Locate the cell with the specified text and output its [X, Y] center coordinate. 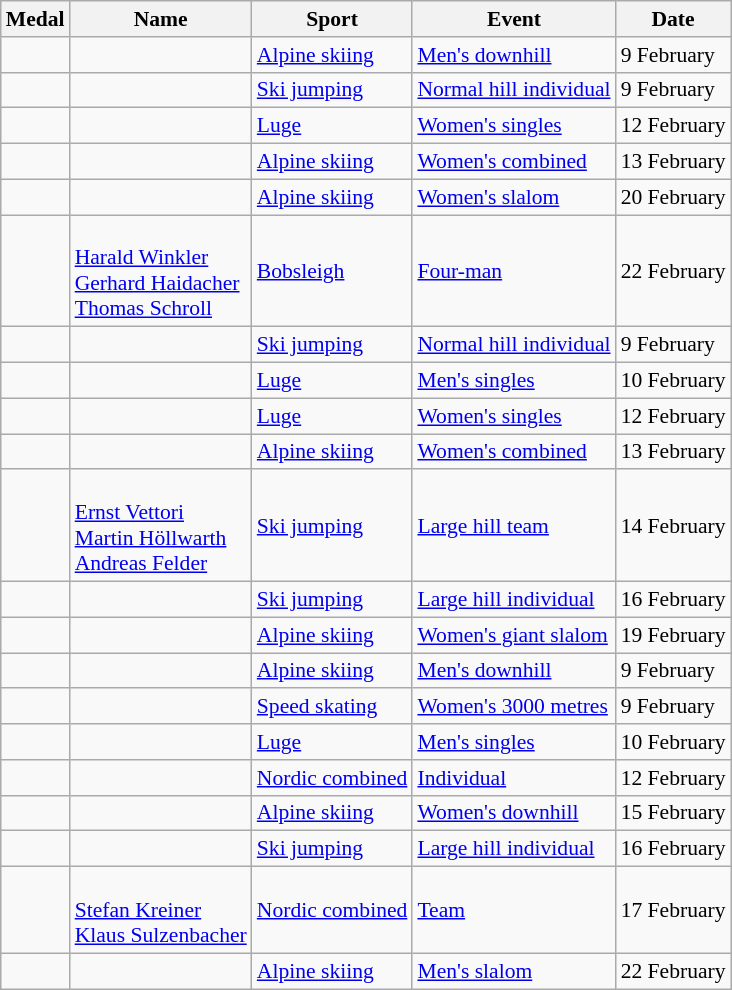
Individual [514, 778]
Ernst Vettori Martin Höllwarth Andreas Felder [161, 526]
Stefan Kreiner Klaus Sulzenbacher [161, 910]
Event [514, 19]
Women's slalom [514, 197]
Four-man [514, 271]
Sport [332, 19]
20 February [674, 197]
14 February [674, 526]
Men's slalom [514, 971]
Women's downhill [514, 813]
Medal [36, 19]
Women's 3000 metres [514, 707]
17 February [674, 910]
Harald Winkler Gerhard Haidacher Thomas Schroll [161, 271]
Women's giant slalom [514, 635]
Date [674, 19]
Team [514, 910]
Name [161, 19]
15 February [674, 813]
Bobsleigh [332, 271]
Speed skating [332, 707]
Large hill team [514, 526]
19 February [674, 635]
